Search for the cell housing the specified text and yield its [X, Y] center coordinate. 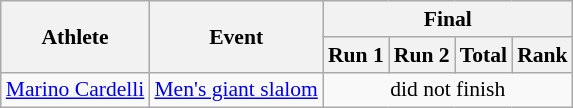
Run 1 [356, 55]
did not finish [448, 90]
Athlete [76, 36]
Total [484, 55]
Run 2 [422, 55]
Final [448, 19]
Men's giant slalom [236, 90]
Marino Cardelli [76, 90]
Rank [542, 55]
Event [236, 36]
